Capture the cell that displays the provided text and extract its [x, y] central coordinate. 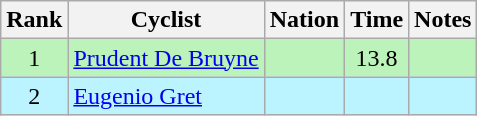
Eugenio Gret [166, 96]
Prudent De Bruyne [166, 58]
Rank [34, 20]
2 [34, 96]
13.8 [377, 58]
Cyclist [166, 20]
Nation [304, 20]
Time [377, 20]
Notes [443, 20]
1 [34, 58]
